Extract the (X, Y) coordinate from the center of the cell holding the provided text.  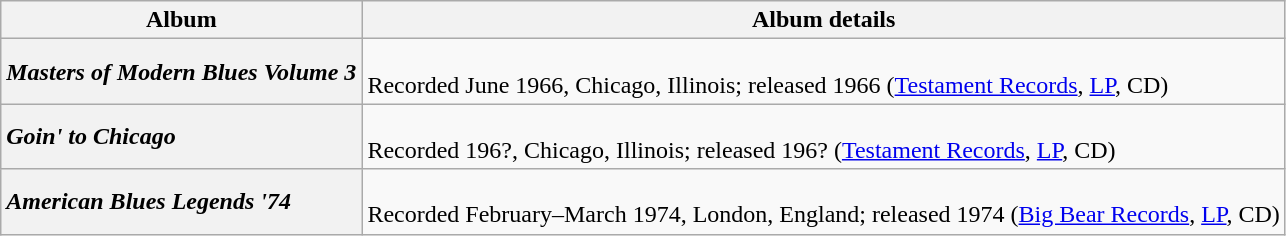
Recorded February–March 1974, London, England; released 1974 (Big Bear Records, LP, CD) (824, 202)
American Blues Legends '74 (182, 202)
Album (182, 20)
Recorded June 1966, Chicago, Illinois; released 1966 (Testament Records, LP, CD) (824, 72)
Masters of Modern Blues Volume 3 (182, 72)
Album details (824, 20)
Recorded 196?, Chicago, Illinois; released 196? (Testament Records, LP, CD) (824, 136)
Goin' to Chicago (182, 136)
